From the cell containing the given text, extract its center point as (X, Y) coordinate. 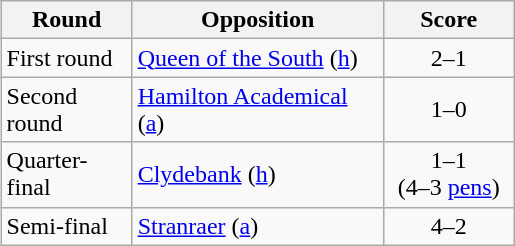
Round (66, 20)
1–1 (4–3 pens) (448, 174)
Score (448, 20)
Semi-final (66, 226)
Stranraer (a) (258, 226)
Hamilton Academical (a) (258, 110)
1–0 (448, 110)
First round (66, 58)
Second round (66, 110)
Opposition (258, 20)
2–1 (448, 58)
4–2 (448, 226)
Clydebank (h) (258, 174)
Queen of the South (h) (258, 58)
Quarter-final (66, 174)
